Return the [x, y] coordinate for the center point of the cell that contains the specified text.  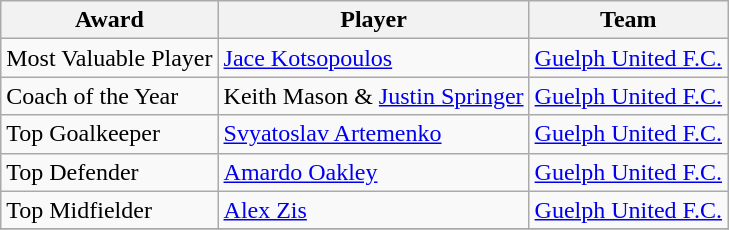
Player [374, 20]
Award [110, 20]
Top Goalkeeper [110, 134]
Keith Mason & Justin Springer [374, 96]
Top Midfielder [110, 210]
Jace Kotsopoulos [374, 58]
Svyatoslav Artemenko [374, 134]
Coach of the Year [110, 96]
Most Valuable Player [110, 58]
Amardo Oakley [374, 172]
Alex Zis [374, 210]
Team [628, 20]
Top Defender [110, 172]
